For the text-containing cell, return its midpoint in (x, y) coordinate format. 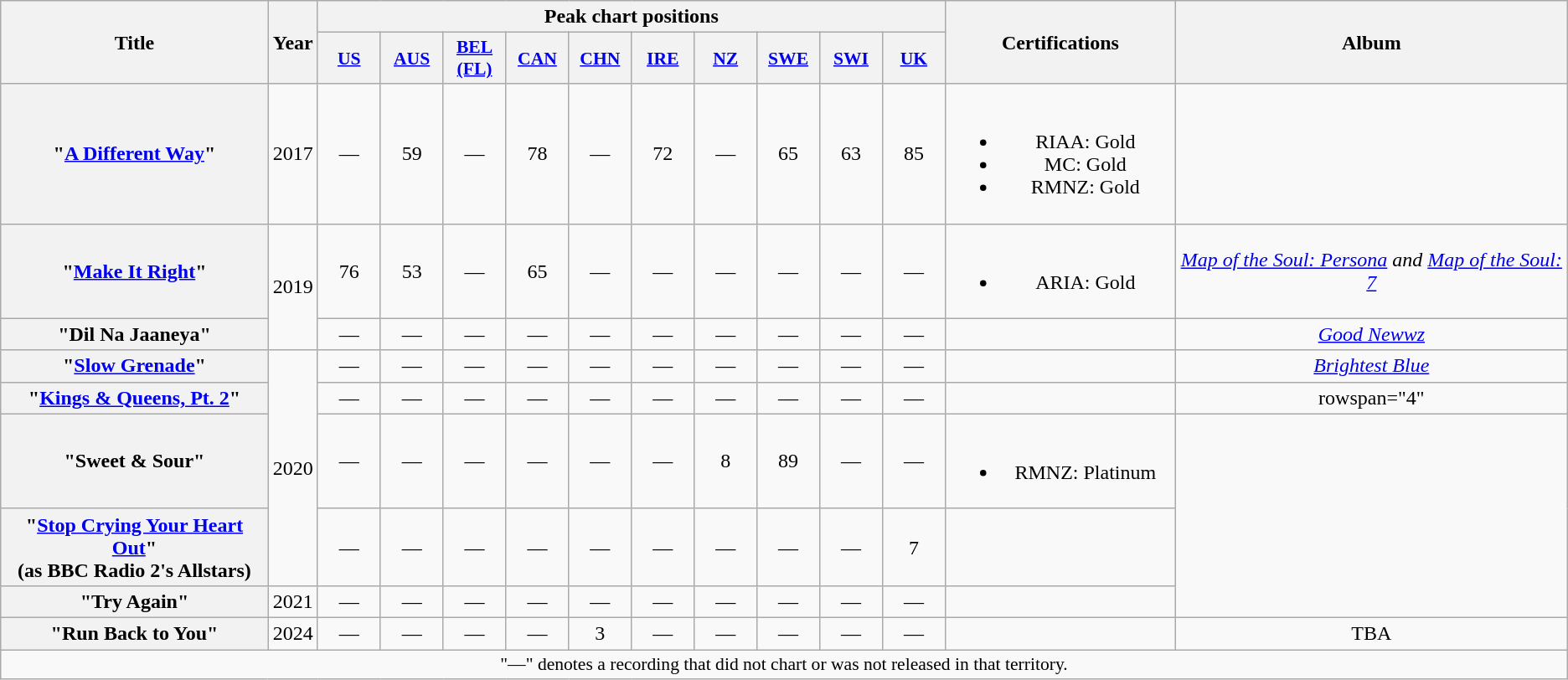
rowspan="4" (1371, 398)
"Run Back to You" (134, 633)
"Sweet & Sour" (134, 461)
NZ (725, 59)
63 (851, 154)
"Try Again" (134, 601)
"Dil Na Jaaneya" (134, 334)
78 (538, 154)
59 (412, 154)
3 (600, 633)
"Kings & Queens, Pt. 2" (134, 398)
UK (913, 59)
7 (913, 547)
Year (293, 42)
"Make It Right" (134, 271)
CHN (600, 59)
2021 (293, 601)
SWE (789, 59)
AUS (412, 59)
CAN (538, 59)
RMNZ: Platinum (1060, 461)
Map of the Soul: Persona and Map of the Soul: 7 (1371, 271)
TBA (1371, 633)
Brightest Blue (1371, 366)
2017 (293, 154)
SWI (851, 59)
Certifications (1060, 42)
Title (134, 42)
72 (663, 154)
"—" denotes a recording that did not chart or was not released in that territory. (784, 665)
RIAA: GoldMC: GoldRMNZ: Gold (1060, 154)
Good Newwz (1371, 334)
"A Different Way" (134, 154)
76 (348, 271)
85 (913, 154)
2019 (293, 286)
8 (725, 461)
IRE (663, 59)
ARIA: Gold (1060, 271)
53 (412, 271)
"Slow Grenade" (134, 366)
Album (1371, 42)
US (348, 59)
2024 (293, 633)
2020 (293, 467)
"Stop Crying Your Heart Out"(as BBC Radio 2's Allstars) (134, 547)
Peak chart positions (632, 17)
89 (789, 461)
BEL (FL) (474, 59)
